Return the [X, Y] coordinate for the center point of the cell that contains the specified text.  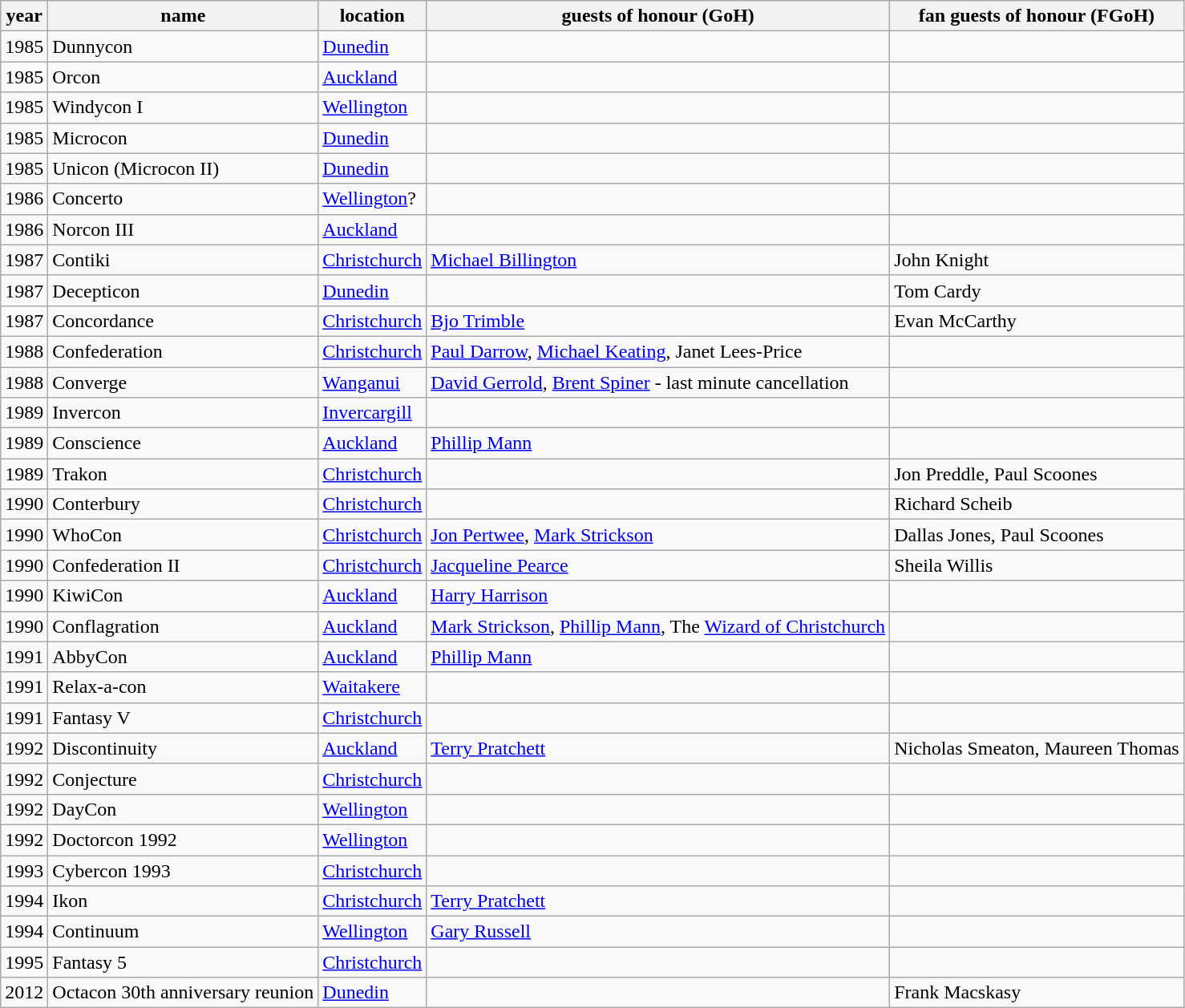
guests of honour (GoH) [658, 16]
Concordance [183, 321]
Confederation [183, 351]
fan guests of honour (FGoH) [1037, 16]
Discontinuity [183, 748]
2012 [24, 993]
Evan McCarthy [1037, 321]
Conflagration [183, 626]
Sheila Willis [1037, 565]
Trakon [183, 474]
Wellington? [372, 199]
Waitakere [372, 687]
Fantasy 5 [183, 962]
Norcon III [183, 229]
year [24, 16]
John Knight [1037, 260]
Wanganui [372, 383]
Invercargill [372, 413]
AbbyCon [183, 657]
Harry Harrison [658, 596]
Windycon I [183, 107]
Jacqueline Pearce [658, 565]
Nicholas Smeaton, Maureen Thomas [1037, 748]
Ikon [183, 901]
Concerto [183, 199]
Jon Pertwee, Mark Strickson [658, 535]
Mark Strickson, Phillip Mann, The Wizard of Christchurch [658, 626]
Unicon (Microcon II) [183, 168]
Richard Scheib [1037, 504]
Microcon [183, 138]
DayCon [183, 809]
Relax-a-con [183, 687]
Conterbury [183, 504]
Fantasy V [183, 718]
WhoCon [183, 535]
Jon Preddle, Paul Scoones [1037, 474]
Tom Cardy [1037, 290]
Gary Russell [658, 932]
location [372, 16]
Contiki [183, 260]
Bjo Trimble [658, 321]
David Gerrold, Brent Spiner - last minute cancellation [658, 383]
Conjecture [183, 779]
Orcon [183, 77]
1995 [24, 962]
Confederation II [183, 565]
Cybercon 1993 [183, 870]
Paul Darrow, Michael Keating, Janet Lees-Price [658, 351]
Michael Billington [658, 260]
Continuum [183, 932]
Invercon [183, 413]
Doctorcon 1992 [183, 840]
KiwiCon [183, 596]
Dallas Jones, Paul Scoones [1037, 535]
1993 [24, 870]
Decepticon [183, 290]
Octacon 30th anniversary reunion [183, 993]
Conscience [183, 443]
Frank Macskasy [1037, 993]
name [183, 16]
Dunnycon [183, 47]
Converge [183, 383]
